Scan for the cell matching the given text and deliver its [x, y] coordinate at center. 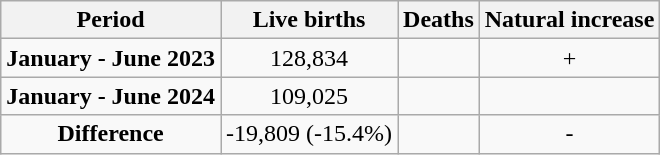
128,834 [308, 58]
Difference [111, 134]
January - June 2023 [111, 58]
- [570, 134]
Live births [308, 20]
Natural increase [570, 20]
January - June 2024 [111, 96]
Deaths [439, 20]
Period [111, 20]
+ [570, 58]
109,025 [308, 96]
-19,809 (-15.4%) [308, 134]
